Extract the (X, Y) coordinate from the center of the cell holding the provided text.  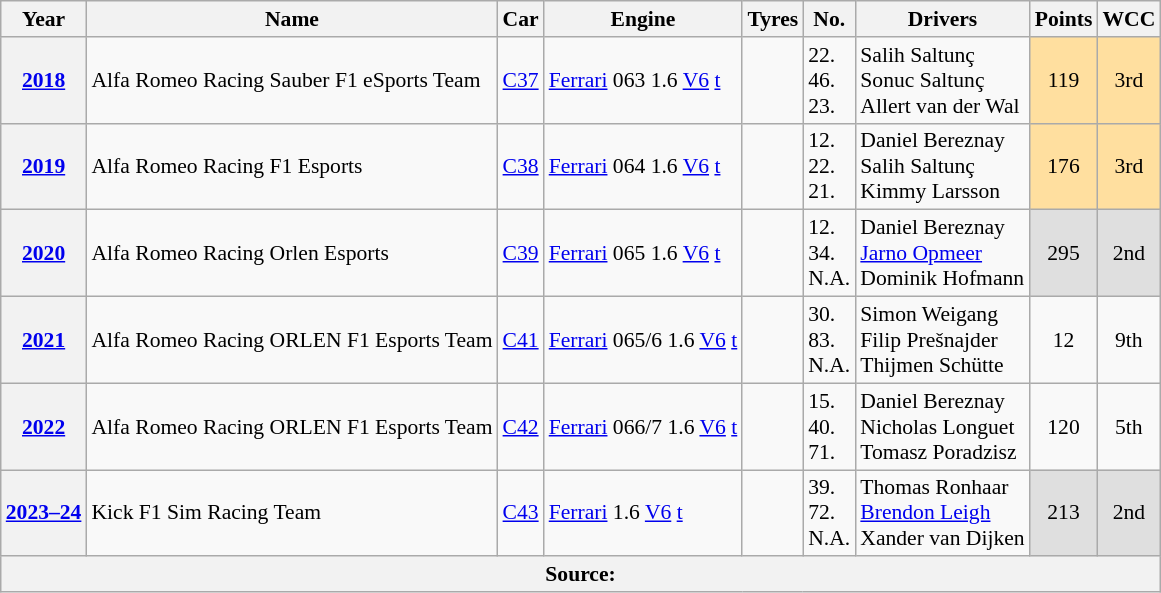
119 (1064, 80)
Simon Weigang Filip Prešnajder Thijmen Schütte (942, 340)
176 (1064, 166)
5th (1128, 426)
Car (521, 19)
Engine (644, 19)
213 (1064, 514)
39.72.N.A. (829, 514)
12.34.N.A. (829, 254)
Alfa Romeo Racing Sauber F1 eSports Team (292, 80)
Ferrari 064 1.6 V6 t (644, 166)
12 (1064, 340)
15.40.71. (829, 426)
Daniel Bereznay Salih Saltunç Kimmy Larsson (942, 166)
2023–24 (44, 514)
2021 (44, 340)
Daniel Bereznay Jarno Opmeer Dominik Hofmann (942, 254)
Ferrari 065/6 1.6 V6 t (644, 340)
295 (1064, 254)
Ferrari 066/7 1.6 V6 t (644, 426)
Alfa Romeo Racing F1 Esports (292, 166)
C39 (521, 254)
2022 (44, 426)
Alfa Romeo Racing Orlen Esports (292, 254)
Daniel Bereznay Nicholas Longuet Tomasz Poradzisz (942, 426)
Drivers (942, 19)
Ferrari 063 1.6 V6 t (644, 80)
30.83.N.A. (829, 340)
C43 (521, 514)
12.22.21. (829, 166)
Ferrari 1.6 V6 t (644, 514)
C38 (521, 166)
Source: (581, 575)
Name (292, 19)
C41 (521, 340)
C42 (521, 426)
C37 (521, 80)
2018 (44, 80)
Points (1064, 19)
Salih Saltunç Sonuc Saltunç Allert van der Wal (942, 80)
Ferrari 065 1.6 V6 t (644, 254)
No. (829, 19)
Year (44, 19)
120 (1064, 426)
Thomas Ronhaar Brendon Leigh Xander van Dijken (942, 514)
22.46.23. (829, 80)
2020 (44, 254)
9th (1128, 340)
Kick F1 Sim Racing Team (292, 514)
Tyres (772, 19)
WCC (1128, 19)
2019 (44, 166)
